Capture the cell that displays the provided text and extract its (X, Y) central coordinate. 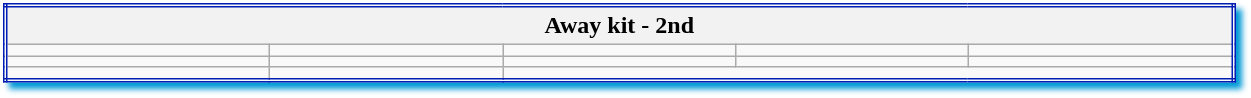
Away kit - 2nd (619, 25)
